Capture the cell that displays the provided text and extract its [X, Y] central coordinate. 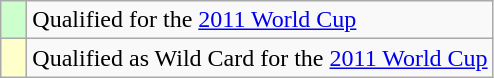
Qualified for the 2011 World Cup [260, 20]
Qualified as Wild Card for the 2011 World Cup [260, 58]
